Scan for the cell matching the given text and deliver its [X, Y] coordinate at center. 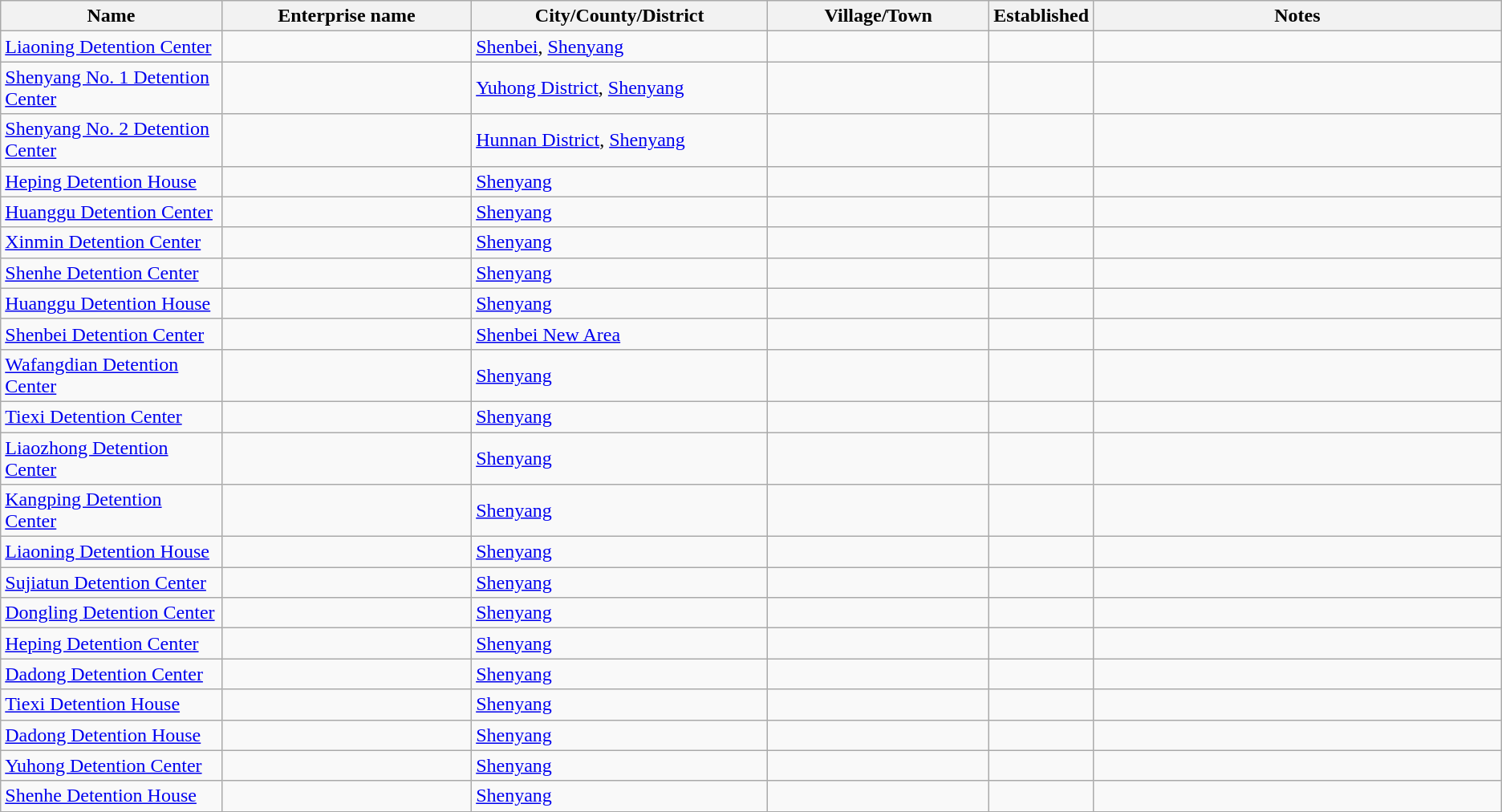
Huanggu Detention Center [111, 212]
Tiexi Detention House [111, 704]
Liaoning Detention House [111, 552]
Name [111, 16]
Established [1041, 16]
Village/Town [879, 16]
Hunnan District, Shenyang [619, 140]
Enterprise name [347, 16]
Yuhong District, Shenyang [619, 88]
Shenhe Detention House [111, 796]
Kangping Detention Center [111, 510]
Dongling Detention Center [111, 613]
Huanggu Detention House [111, 303]
Sujiatun Detention Center [111, 583]
Shenhe Detention Center [111, 273]
City/County/District [619, 16]
Yuhong Detention Center [111, 765]
Dadong Detention Center [111, 674]
Dadong Detention House [111, 735]
Tiexi Detention Center [111, 416]
Xinmin Detention Center [111, 242]
Shenbei New Area [619, 334]
Liaozhong Detention Center [111, 457]
Shenyang No. 2 Detention Center [111, 140]
Heping Detention Center [111, 644]
Heping Detention House [111, 181]
Notes [1298, 16]
Shenyang No. 1 Detention Center [111, 88]
Liaoning Detention Center [111, 47]
Shenbei, Shenyang [619, 47]
Shenbei Detention Center [111, 334]
Wafangdian Detention Center [111, 376]
